Return the [x, y] coordinate for the center point of the cell that contains the specified text.  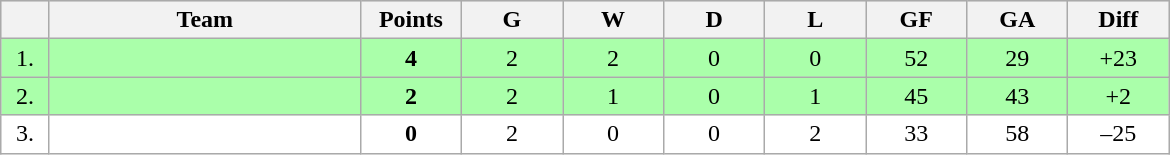
+23 [1118, 58]
2. [26, 96]
D [714, 20]
Diff [1118, 20]
Points [410, 20]
L [816, 20]
–25 [1118, 134]
45 [916, 96]
W [612, 20]
3. [26, 134]
4 [410, 58]
GF [916, 20]
G [512, 20]
33 [916, 134]
Team [204, 20]
43 [1018, 96]
58 [1018, 134]
GA [1018, 20]
1. [26, 58]
+2 [1118, 96]
29 [1018, 58]
52 [916, 58]
